Return [X, Y] of the center of cell containing provided text 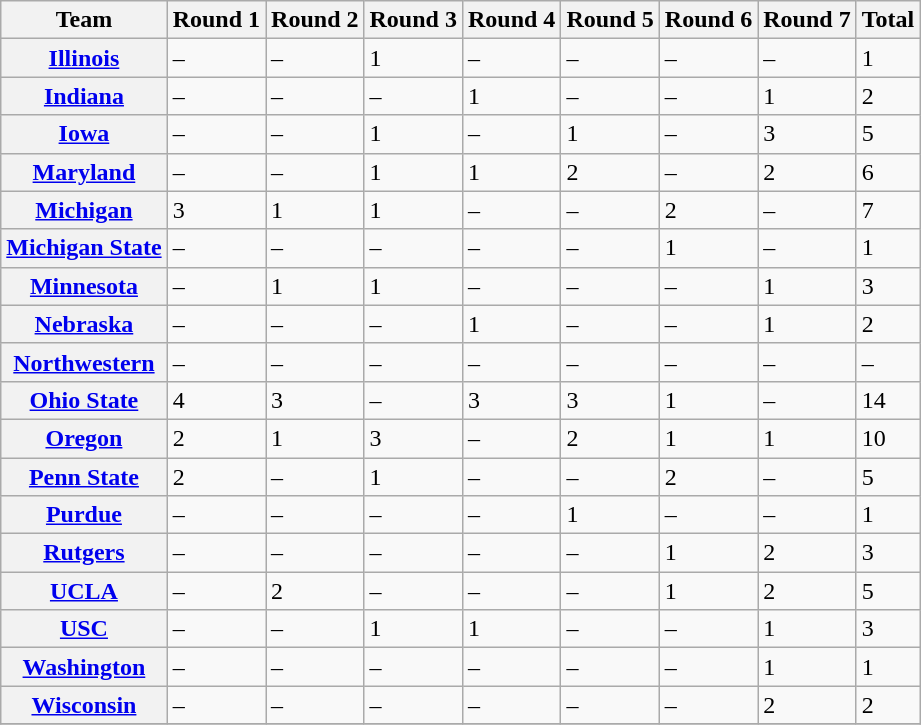
Ohio State [84, 400]
Michigan [84, 210]
USC [84, 629]
Wisconsin [84, 705]
Michigan State [84, 248]
Penn State [84, 477]
Maryland [84, 172]
Oregon [84, 438]
UCLA [84, 591]
4 [216, 400]
Round 2 [315, 20]
Nebraska [84, 324]
6 [888, 172]
Round 4 [511, 20]
Northwestern [84, 362]
Rutgers [84, 553]
Team [84, 20]
Minnesota [84, 286]
7 [888, 210]
Round 3 [413, 20]
10 [888, 438]
Round 1 [216, 20]
Round 7 [807, 20]
Iowa [84, 134]
14 [888, 400]
Round 5 [610, 20]
Indiana [84, 96]
Washington [84, 667]
Round 6 [708, 20]
Purdue [84, 515]
Illinois [84, 58]
Total [888, 20]
